Extract the [x, y] coordinate from the center of the cell holding the provided text.  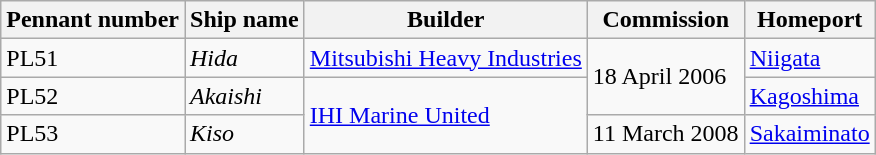
Builder [446, 20]
Akaishi [244, 96]
PL53 [93, 134]
PL52 [93, 96]
IHI Marine United [446, 115]
Niigata [810, 58]
Homeport [810, 20]
Commission [666, 20]
Mitsubishi Heavy Industries [446, 58]
Hida [244, 58]
Ship name [244, 20]
11 March 2008 [666, 134]
Sakaiminato [810, 134]
18 April 2006 [666, 77]
Pennant number [93, 20]
Kagoshima [810, 96]
Kiso [244, 134]
PL51 [93, 58]
